For the text-containing cell, return its midpoint in [X, Y] coordinate format. 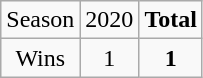
2020 [110, 20]
Wins [40, 58]
Season [40, 20]
Total [171, 20]
